Search for the cell housing the specified text and yield its [x, y] center coordinate. 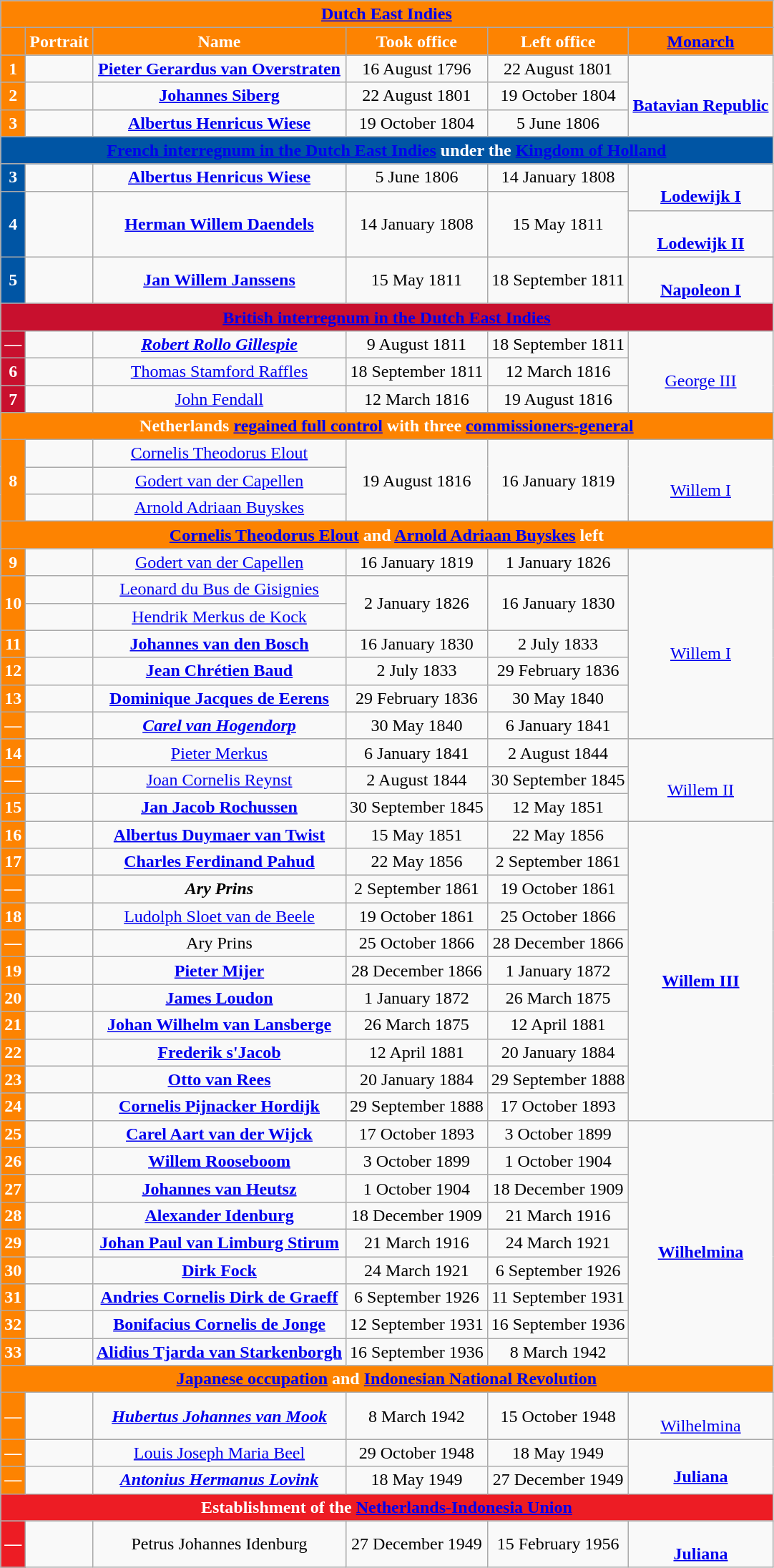
33 [13, 1352]
Hubertus Johannes van Mook [219, 1416]
George III [701, 371]
2 January 1826 [417, 603]
23 [13, 1079]
Took office [417, 41]
Petrus Johannes Idenburg [219, 1544]
Netherlands regained full control with three commissioners-general [386, 426]
Carel van Hogendorp [219, 725]
Name [219, 41]
British interregnum in the Dutch East Indies [386, 317]
25 [13, 1134]
12 September 1931 [417, 1325]
Charles Ferdinand Pahud [219, 862]
7 [13, 398]
Monarch [701, 41]
2 [13, 96]
29 October 1948 [417, 1453]
Leonard du Bus de Gisignies [219, 589]
12 May 1851 [558, 807]
Alexander Idenburg [219, 1215]
Pieter Gerardus van Overstraten [219, 69]
Johannes van Heutsz [219, 1188]
Hendrik Merkus de Kock [219, 617]
Herman Willem Daendels [219, 224]
James Loudon [219, 998]
15 [13, 807]
Johannes van den Bosch [219, 644]
10 [13, 603]
16 [13, 835]
13 [13, 698]
Alidius Tjarda van Starkenborgh [219, 1352]
22 [13, 1052]
Dutch East Indies [386, 14]
1 [13, 69]
John Fendall [219, 398]
15 October 1948 [558, 1416]
Batavian Republic [701, 96]
4 [13, 224]
11 September 1931 [558, 1298]
Albertus Duymaer van Twist [219, 835]
Dirk Fock [219, 1270]
Portrait [59, 41]
26 [13, 1161]
Arnold Adriaan Buyskes [219, 508]
Willem II [701, 780]
27 [13, 1188]
17 [13, 862]
Jan Willem Janssens [219, 280]
Establishment of the Netherlands-Indonesia Union [386, 1507]
Left office [558, 41]
Cornelis Pijnacker Hordijk [219, 1107]
14 [13, 753]
21 [13, 1025]
Thomas Stamford Raffles [219, 371]
1 January 1826 [558, 562]
Jean Chrétien Baud [219, 671]
Frederik s'Jacob [219, 1052]
Lodewijk II [701, 233]
9 [13, 562]
Louis Joseph Maria Beel [219, 1453]
Otto van Rees [219, 1079]
18 [13, 916]
Johan Wilhelm van Lansberge [219, 1025]
Pieter Mijer [219, 971]
Jan Jacob Rochussen [219, 807]
20 [13, 998]
Antonius Hermanus Lovink [219, 1480]
9 August 1811 [417, 344]
Willem Rooseboom [219, 1161]
30 [13, 1270]
Robert Rollo Gillespie [219, 344]
24 [13, 1107]
Lodewijk I [701, 187]
32 [13, 1325]
Napoleon I [701, 280]
Willem III [701, 971]
Ludolph Sloet van de Beele [219, 916]
11 [13, 644]
Japanese occupation and Indonesian National Revolution [386, 1379]
5 [13, 280]
8 [13, 481]
16 August 1796 [417, 69]
Joan Cornelis Reynst [219, 780]
French interregnum in the Dutch East Indies under the Kingdom of Holland [386, 150]
31 [13, 1298]
19 [13, 971]
28 [13, 1215]
Cornelis Theodorus Elout [219, 454]
Johan Paul van Limburg Stirum [219, 1243]
Cornelis Theodorus Elout and Arnold Adriaan Buyskes left [386, 535]
Johannes Siberg [219, 96]
15 May 1851 [417, 835]
Bonifacius Cornelis de Jonge [219, 1325]
15 February 1956 [558, 1544]
12 [13, 671]
Pieter Merkus [219, 753]
Carel Aart van der Wijck [219, 1134]
29 [13, 1243]
6 [13, 371]
Andries Cornelis Dirk de Graeff [219, 1298]
Dominique Jacques de Eerens [219, 698]
